Return [X, Y] of the center of cell containing provided text 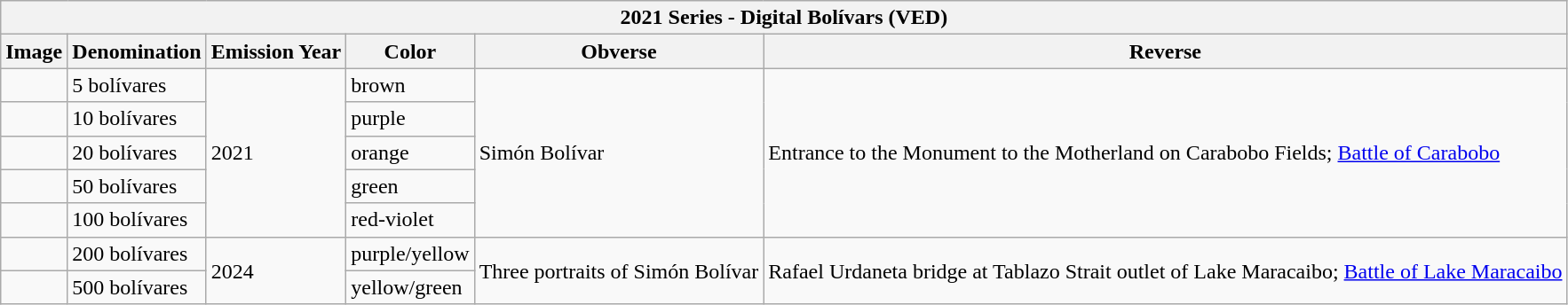
10 bolívares [137, 119]
Entrance to the Monument to the Motherland on Carabobo Fields; Battle of Carabobo [1165, 152]
Obverse [619, 51]
Rafael Urdaneta bridge at Tablazo Strait outlet of Lake Maracaibo; Battle of Lake Maracaibo [1165, 270]
50 bolívares [137, 186]
Simón Bolívar [619, 152]
red-violet [410, 220]
500 bolívares [137, 287]
green [410, 186]
purple [410, 119]
2024 [276, 270]
20 bolívares [137, 152]
yellow/green [410, 287]
200 bolívares [137, 254]
Denomination [137, 51]
Three portraits of Simón Bolívar [619, 270]
Emission Year [276, 51]
2021 [276, 152]
5 bolívares [137, 85]
Reverse [1165, 51]
100 bolívares [137, 220]
Color [410, 51]
Image [34, 51]
brown [410, 85]
orange [410, 152]
2021 Series - Digital Bolívars (VED) [784, 18]
purple/yellow [410, 254]
